Pinpoint the cell where the given text exists, returning its (X, Y) midpoint coordinate. 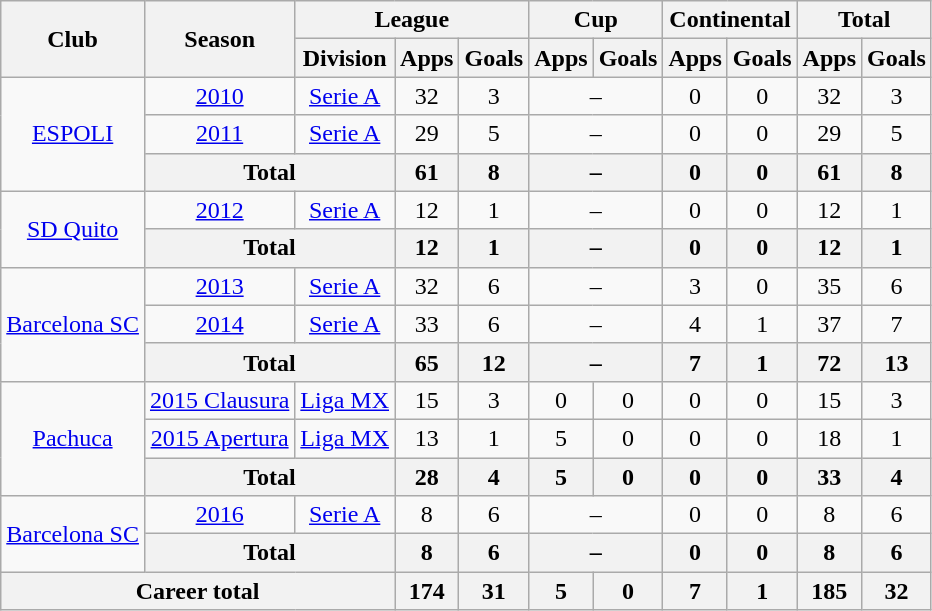
2015 Apertura (219, 438)
SD Quito (73, 229)
Pachuca (73, 438)
2014 (219, 324)
174 (427, 591)
Club (73, 39)
2016 (219, 515)
65 (427, 362)
185 (829, 591)
Cup (596, 20)
Season (219, 39)
ESPOLI (73, 134)
37 (829, 324)
35 (829, 286)
18 (829, 438)
Continental (730, 20)
2013 (219, 286)
72 (829, 362)
2012 (219, 210)
2010 (219, 96)
2011 (219, 134)
31 (494, 591)
Division (345, 58)
League (412, 20)
2015 Clausura (219, 400)
Career total (198, 591)
28 (427, 477)
